Extract the (X, Y) coordinate from the center of the cell holding the provided text.  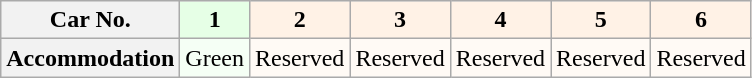
2 (299, 20)
3 (400, 20)
1 (215, 20)
Car No. (90, 20)
4 (500, 20)
Green (215, 58)
6 (701, 20)
Accommodation (90, 58)
5 (601, 20)
